Scan for the cell matching the given text and deliver its (X, Y) coordinate at center. 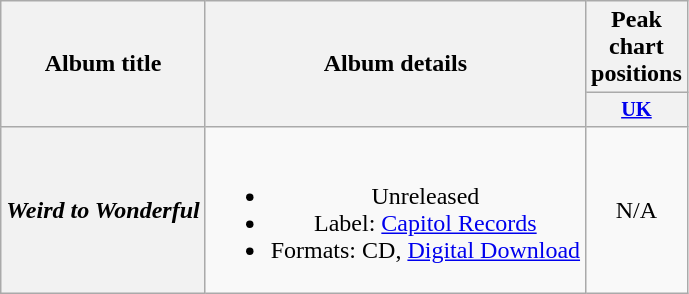
UK (637, 110)
Album title (103, 64)
Weird to Wonderful (103, 210)
UnreleasedLabel: Capitol RecordsFormats: CD, Digital Download (395, 210)
Album details (395, 64)
N/A (637, 210)
Peak chart positions (637, 47)
